Provide the [X, Y] coordinate of the cell's center where the given text is located.  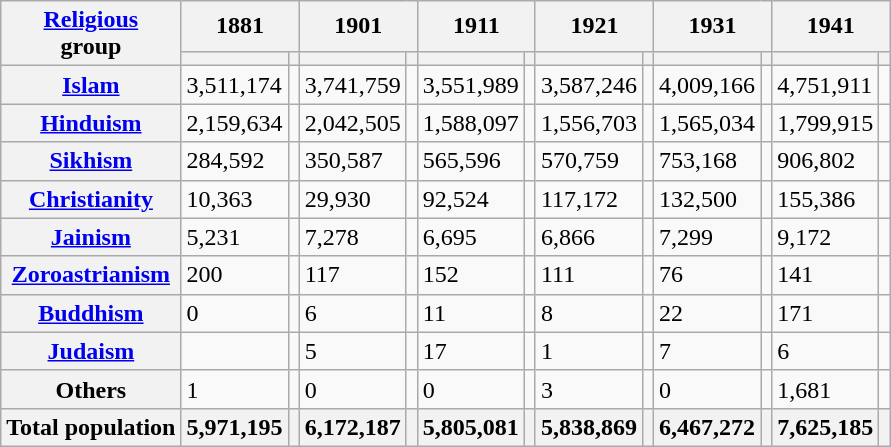
3,587,246 [588, 85]
Judaism [91, 351]
1,588,097 [470, 123]
1,799,915 [826, 123]
3,551,989 [470, 85]
3,741,759 [352, 85]
Jainism [91, 237]
5,971,195 [234, 427]
8 [588, 313]
1,565,034 [708, 123]
6,695 [470, 237]
152 [470, 275]
6,866 [588, 237]
76 [708, 275]
7,625,185 [826, 427]
350,587 [352, 161]
Buddhism [91, 313]
2,159,634 [234, 123]
906,802 [826, 161]
5,805,081 [470, 427]
7 [708, 351]
11 [470, 313]
141 [826, 275]
5,838,869 [588, 427]
5,231 [234, 237]
4,751,911 [826, 85]
565,596 [470, 161]
7,278 [352, 237]
29,930 [352, 199]
92,524 [470, 199]
1901 [358, 26]
4,009,166 [708, 85]
6,172,187 [352, 427]
Sikhism [91, 161]
1921 [594, 26]
132,500 [708, 199]
3 [588, 389]
5 [352, 351]
200 [234, 275]
Religiousgroup [91, 34]
3,511,174 [234, 85]
1,556,703 [588, 123]
1881 [240, 26]
1911 [476, 26]
117,172 [588, 199]
Islam [91, 85]
17 [470, 351]
753,168 [708, 161]
284,592 [234, 161]
1931 [713, 26]
9,172 [826, 237]
570,759 [588, 161]
Christianity [91, 199]
117 [352, 275]
22 [708, 313]
Others [91, 389]
7,299 [708, 237]
1,681 [826, 389]
Total population [91, 427]
111 [588, 275]
171 [826, 313]
10,363 [234, 199]
Zoroastrianism [91, 275]
2,042,505 [352, 123]
1941 [831, 26]
6,467,272 [708, 427]
Hinduism [91, 123]
155,386 [826, 199]
